Scan for the cell matching the given text and deliver its [x, y] coordinate at center. 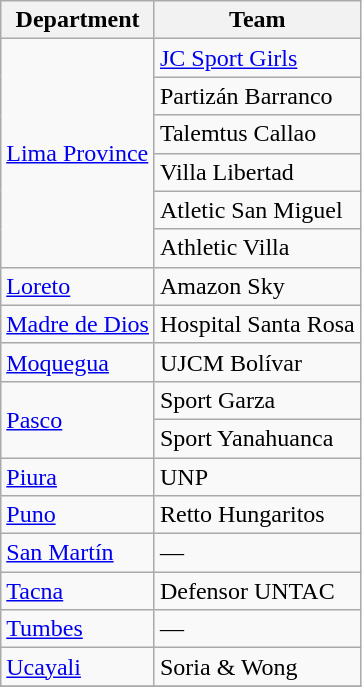
UNP [257, 477]
Retto Hungaritos [257, 515]
Madre de Dios [78, 324]
Atletic San Miguel [257, 210]
Sport Yanahuanca [257, 438]
Moquegua [78, 362]
San Martín [78, 553]
Pasco [78, 419]
Partizán Barranco [257, 96]
Department [78, 20]
Soria & Wong [257, 667]
Puno [78, 515]
Villa Libertad [257, 172]
Defensor UNTAC [257, 591]
Lima Province [78, 153]
Amazon Sky [257, 286]
Talemtus Callao [257, 134]
Team [257, 20]
Piura [78, 477]
Tacna [78, 591]
Hospital Santa Rosa [257, 324]
Loreto [78, 286]
Tumbes [78, 629]
Sport Garza [257, 400]
Athletic Villa [257, 248]
UJCM Bolívar [257, 362]
JC Sport Girls [257, 58]
Ucayali [78, 667]
